For the text-containing cell, return its midpoint in [X, Y] coordinate format. 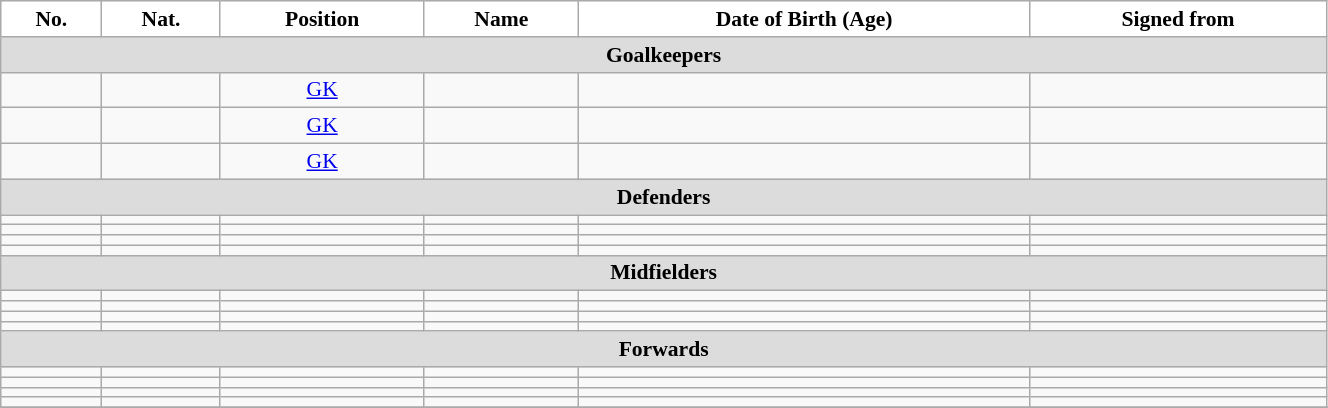
Signed from [1178, 19]
Date of Birth (Age) [804, 19]
Defenders [664, 197]
Position [322, 19]
Goalkeepers [664, 55]
No. [52, 19]
Nat. [161, 19]
Name [502, 19]
Forwards [664, 350]
Midfielders [664, 273]
